Return [x, y] of the center of cell containing provided text 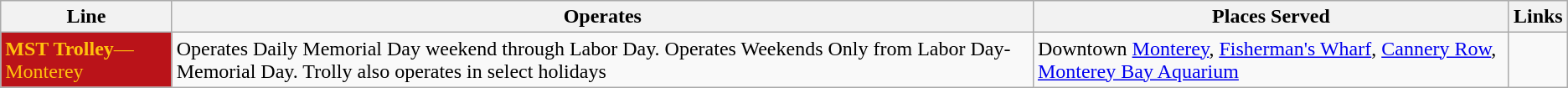
Links [1538, 17]
MST Trolley—Monterey [86, 60]
Places Served [1271, 17]
Operates Daily Memorial Day weekend through Labor Day. Operates Weekends Only from Labor Day-Memorial Day. Trolly also operates in select holidays [602, 60]
Downtown Monterey, Fisherman's Wharf, Cannery Row, Monterey Bay Aquarium [1271, 60]
Operates [602, 17]
Line [86, 17]
